Return the [x, y] coordinate for the center point of the cell that contains the specified text.  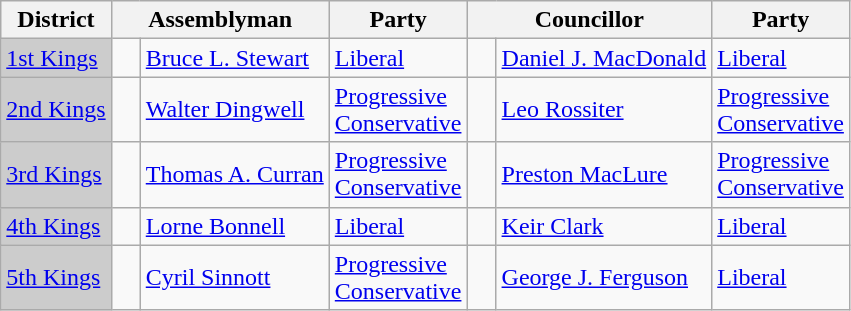
2nd Kings [56, 110]
Leo Rossiter [604, 110]
Keir Clark [604, 226]
District [56, 20]
Thomas A. Curran [234, 174]
5th Kings [56, 278]
3rd Kings [56, 174]
Walter Dingwell [234, 110]
Councillor [590, 20]
1st Kings [56, 58]
Cyril Sinnott [234, 278]
Assemblyman [220, 20]
Lorne Bonnell [234, 226]
Daniel J. MacDonald [604, 58]
Preston MacLure [604, 174]
Bruce L. Stewart [234, 58]
4th Kings [56, 226]
George J. Ferguson [604, 278]
